Find where the given text appears and provide that cell's center as (X, Y) coordinate. 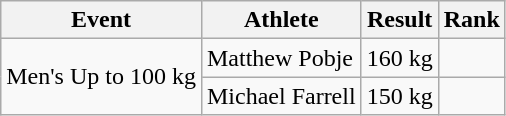
160 kg (400, 58)
Matthew Pobje (281, 58)
Rank (472, 20)
150 kg (400, 96)
Men's Up to 100 kg (102, 77)
Result (400, 20)
Michael Farrell (281, 96)
Athlete (281, 20)
Event (102, 20)
